Extract the [X, Y] coordinate from the center of the cell holding the provided text.  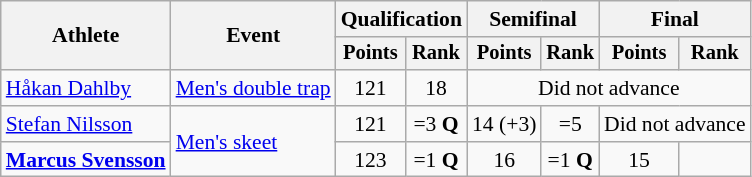
=3 Q [436, 124]
Semifinal [533, 19]
Men's skeet [254, 142]
18 [436, 88]
14 (+3) [504, 124]
Stefan Nilsson [86, 124]
Athlete [86, 36]
Håkan Dahlby [86, 88]
Qualification [402, 19]
Event [254, 36]
Final [675, 19]
=5 [570, 124]
Men's double trap [254, 88]
